Detect which cell encompasses the target text, then output its [X, Y] center coordinate. 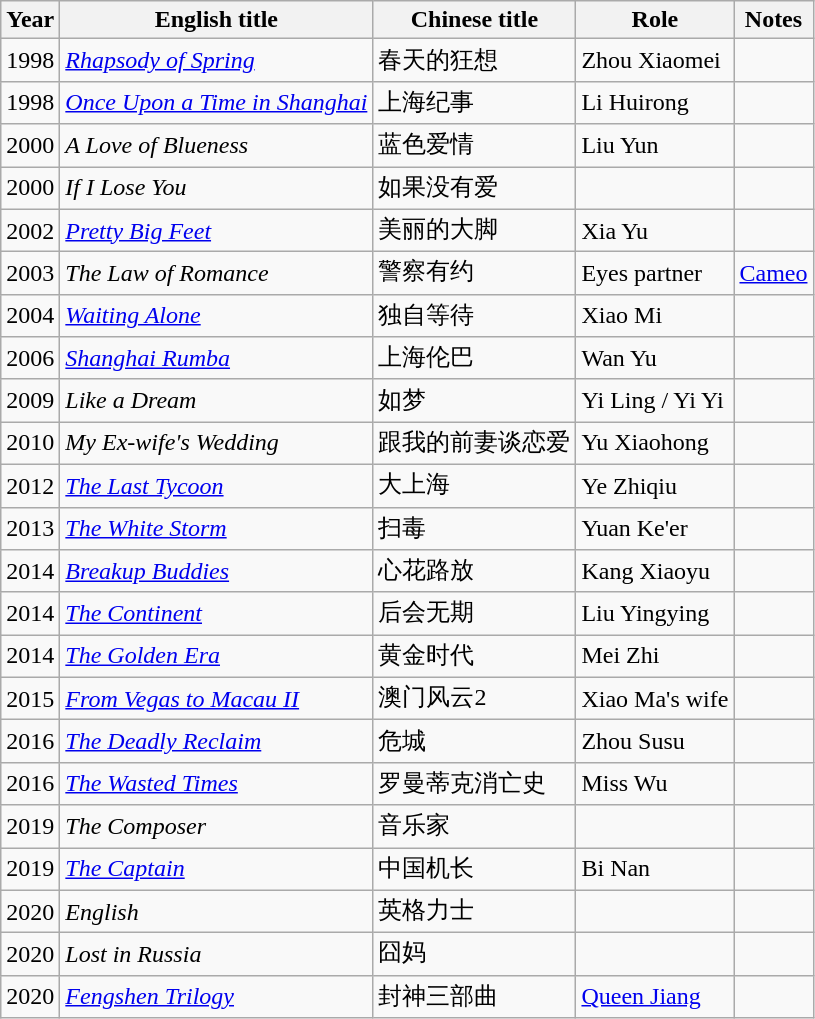
2002 [30, 230]
封神三部曲 [474, 996]
Li Huirong [655, 102]
扫毒 [474, 528]
Year [30, 20]
Lost in Russia [216, 954]
From Vegas to Macau II [216, 698]
2004 [30, 316]
春天的狂想 [474, 60]
Chinese title [474, 20]
上海纪事 [474, 102]
Pretty Big Feet [216, 230]
大上海 [474, 486]
Breakup Buddies [216, 572]
黄金时代 [474, 656]
The White Storm [216, 528]
Yu Xiaohong [655, 444]
上海伦巴 [474, 358]
The Continent [216, 614]
Liu Yun [655, 146]
Zhou Xiaomei [655, 60]
My Ex-wife's Wedding [216, 444]
2003 [30, 274]
Notes [774, 20]
独自等待 [474, 316]
2010 [30, 444]
Yuan Ke'er [655, 528]
Wan Yu [655, 358]
囧妈 [474, 954]
Liu Yingying [655, 614]
Yi Ling / Yi Yi [655, 400]
Ye Zhiqiu [655, 486]
2015 [30, 698]
危城 [474, 742]
Xiao Mi [655, 316]
后会无期 [474, 614]
中国机长 [474, 870]
2012 [30, 486]
The Golden Era [216, 656]
美丽的大脚 [474, 230]
2006 [30, 358]
Role [655, 20]
跟我的前妻谈恋爱 [474, 444]
Once Upon a Time in Shanghai [216, 102]
如梦 [474, 400]
心花路放 [474, 572]
The Law of Romance [216, 274]
澳门风云2 [474, 698]
Like a Dream [216, 400]
Waiting Alone [216, 316]
音乐家 [474, 826]
Queen Jiang [655, 996]
The Last Tycoon [216, 486]
Fengshen Trilogy [216, 996]
English [216, 912]
The Deadly Reclaim [216, 742]
English title [216, 20]
The Captain [216, 870]
The Wasted Times [216, 784]
The Composer [216, 826]
Mei Zhi [655, 656]
如果没有爱 [474, 188]
If I Lose You [216, 188]
Zhou Susu [655, 742]
蓝色爱情 [474, 146]
Kang Xiaoyu [655, 572]
罗曼蒂克消亡史 [474, 784]
Xia Yu [655, 230]
Bi Nan [655, 870]
Miss Wu [655, 784]
Eyes partner [655, 274]
2013 [30, 528]
2009 [30, 400]
英格力士 [474, 912]
A Love of Blueness [216, 146]
Cameo [774, 274]
Rhapsody of Spring [216, 60]
Shanghai Rumba [216, 358]
Xiao Ma's wife [655, 698]
警察有约 [474, 274]
